For the text-containing cell, return its midpoint in [x, y] coordinate format. 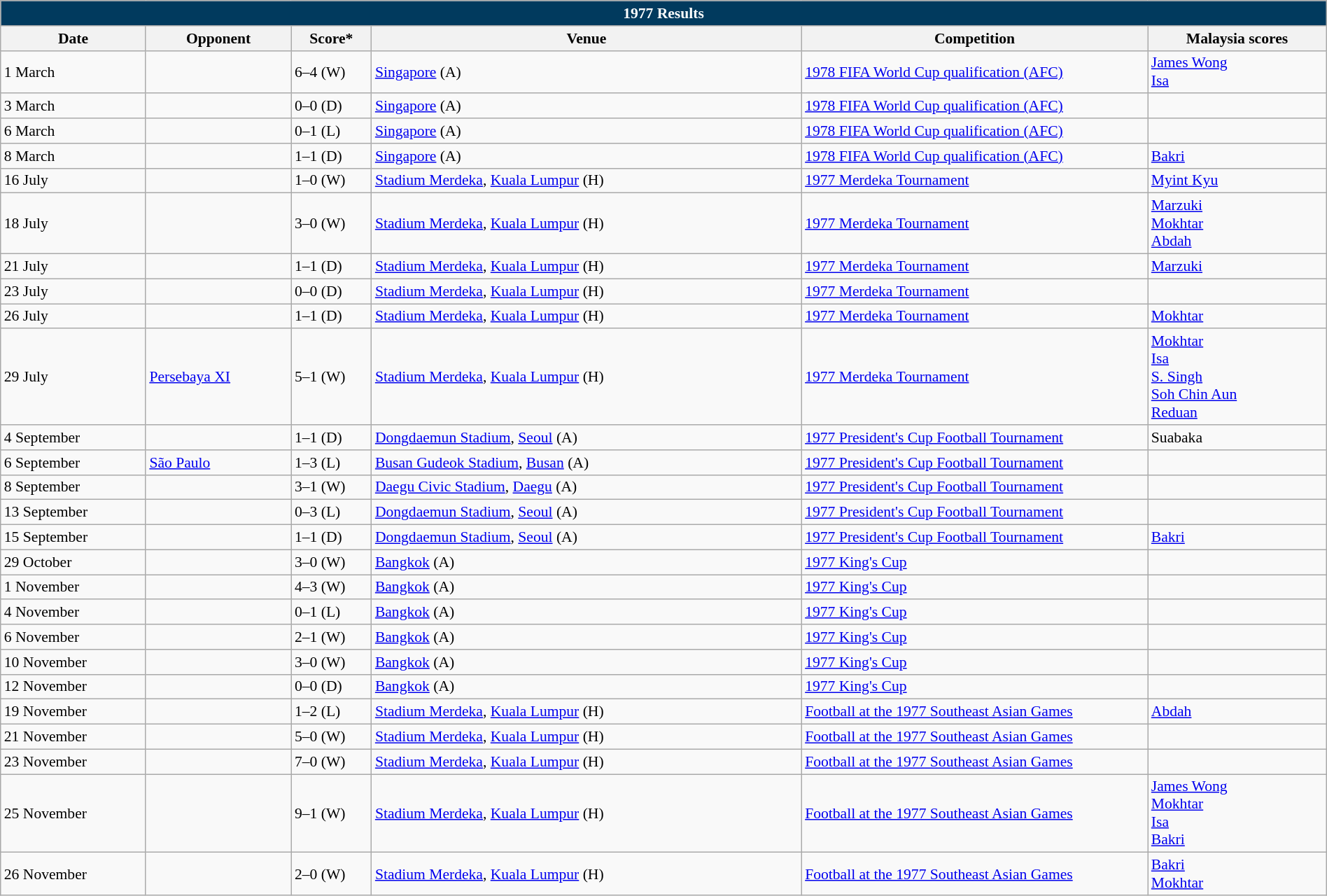
3–1 (W) [332, 487]
21 November [73, 737]
6 November [73, 637]
Marzuki [1237, 267]
2–0 (W) [332, 874]
0–3 (L) [332, 512]
12 November [73, 687]
1–0 (W) [332, 181]
1–3 (L) [332, 463]
6 March [73, 131]
8 September [73, 487]
Abdah [1237, 712]
6–4 (W) [332, 71]
23 July [73, 291]
Mokhtar [1237, 316]
Bakri Mokhtar [1237, 874]
16 July [73, 181]
Persebaya XI [218, 377]
8 March [73, 156]
29 October [73, 562]
21 July [73, 267]
15 September [73, 538]
1–2 (L) [332, 712]
Mokhtar Isa S. Singh Soh Chin Aun Reduan [1237, 377]
3 March [73, 106]
29 July [73, 377]
25 November [73, 813]
Competition [974, 38]
Daegu Civic Stadium, Daegu (A) [587, 487]
1 November [73, 587]
1977 Results [663, 13]
4 September [73, 437]
Opponent [218, 38]
5–0 (W) [332, 737]
Marzuki Mokhtar Abdah [1237, 224]
James Wong Isa [1237, 71]
Date [73, 38]
James Wong Mokhtar Isa Bakri [1237, 813]
Myint Kyu [1237, 181]
4–3 (W) [332, 587]
6 September [73, 463]
Suabaka [1237, 437]
2–1 (W) [332, 637]
Venue [587, 38]
19 November [73, 712]
18 July [73, 224]
9–1 (W) [332, 813]
4 November [73, 612]
1 March [73, 71]
Score* [332, 38]
Malaysia scores [1237, 38]
Busan Gudeok Stadium, Busan (A) [587, 463]
7–0 (W) [332, 762]
26 November [73, 874]
5–1 (W) [332, 377]
São Paulo [218, 463]
23 November [73, 762]
26 July [73, 316]
13 September [73, 512]
10 November [73, 662]
